Output the [x, y] coordinate of the center of the cell containing the given text.  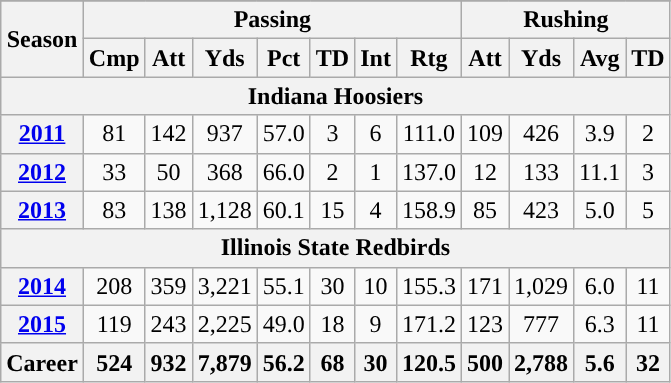
Season [42, 39]
2,788 [542, 362]
33 [114, 172]
2014 [42, 286]
Illinois State Redbirds [336, 248]
937 [224, 134]
171.2 [428, 324]
10 [376, 286]
1,128 [224, 210]
15 [332, 210]
2012 [42, 172]
66.0 [284, 172]
138 [168, 210]
Int [376, 58]
3,221 [224, 286]
1 [376, 172]
7,879 [224, 362]
155.3 [428, 286]
368 [224, 172]
Avg [600, 58]
57.0 [284, 134]
5 [648, 210]
Career [42, 362]
120.5 [428, 362]
81 [114, 134]
2,225 [224, 324]
524 [114, 362]
12 [484, 172]
85 [484, 210]
55.1 [284, 286]
Rushing [566, 20]
111.0 [428, 134]
3.9 [600, 134]
137.0 [428, 172]
56.2 [284, 362]
50 [168, 172]
Indiana Hoosiers [336, 96]
60.1 [284, 210]
18 [332, 324]
49.0 [284, 324]
1,029 [542, 286]
Pct [284, 58]
6 [376, 134]
142 [168, 134]
423 [542, 210]
5.6 [600, 362]
777 [542, 324]
2011 [42, 134]
6.3 [600, 324]
9 [376, 324]
6.0 [600, 286]
68 [332, 362]
109 [484, 134]
243 [168, 324]
2013 [42, 210]
158.9 [428, 210]
32 [648, 362]
119 [114, 324]
426 [542, 134]
Rtg [428, 58]
171 [484, 286]
2015 [42, 324]
123 [484, 324]
4 [376, 210]
83 [114, 210]
5.0 [600, 210]
Passing [272, 20]
359 [168, 286]
932 [168, 362]
Cmp [114, 58]
133 [542, 172]
208 [114, 286]
11.1 [600, 172]
500 [484, 362]
